Return the (X, Y) coordinate for the center point of the cell that contains the specified text.  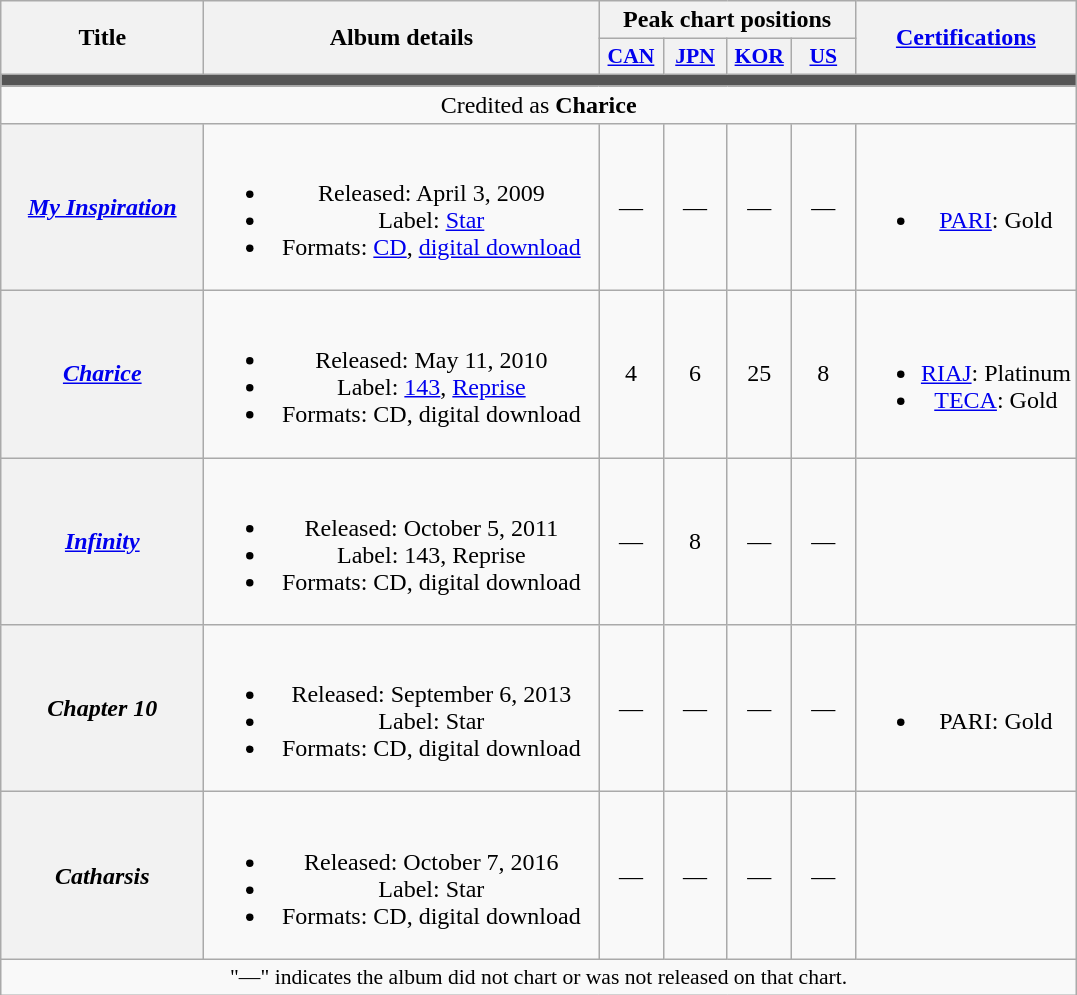
"—" indicates the album did not chart or was not released on that chart. (539, 977)
Title (102, 38)
6 (695, 374)
Released: October 5, 2011Label: 143, RepriseFormats: CD, digital download (402, 542)
Released: October 7, 2016Label: StarFormats: CD, digital download (402, 876)
Chapter 10 (102, 708)
Released: September 6, 2013Label: StarFormats: CD, digital download (402, 708)
Album details (402, 38)
Charice (102, 374)
25 (759, 374)
US (823, 57)
Released: May 11, 2010Label: 143, RepriseFormats: CD, digital download (402, 374)
Certifications (966, 38)
CAN (631, 57)
KOR (759, 57)
4 (631, 374)
Released: April 3, 2009Label: StarFormats: CD, digital download (402, 208)
Infinity (102, 542)
Credited as Charice (539, 105)
My Inspiration (102, 208)
Catharsis (102, 876)
RIAJ: PlatinumTECA: Gold (966, 374)
Peak chart positions (727, 20)
JPN (695, 57)
